Identify which cell holds the provided text, then report its (x, y) central coordinate. 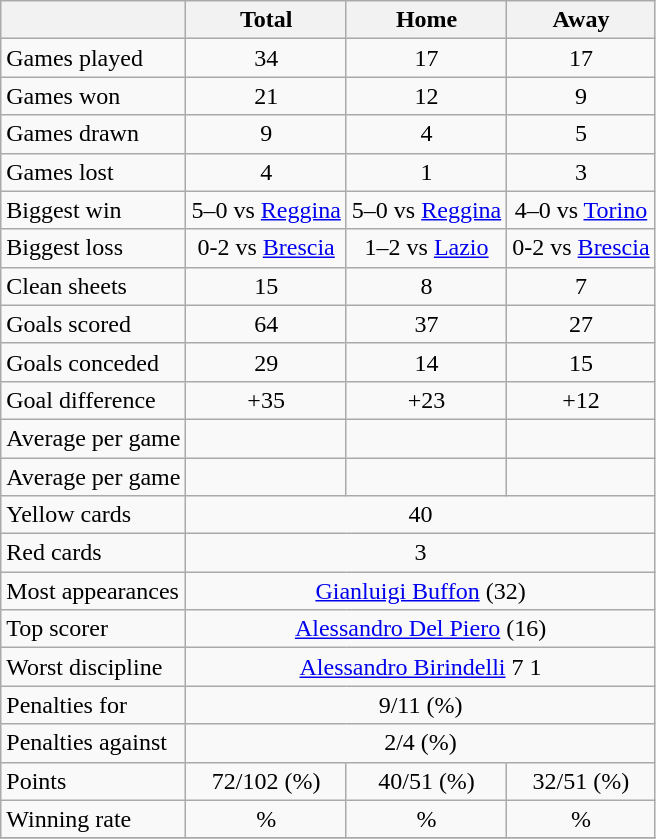
Most appearances (94, 591)
Games won (94, 96)
Away (581, 20)
Points (94, 781)
Worst discipline (94, 667)
21 (266, 96)
34 (266, 58)
64 (266, 324)
Games drawn (94, 134)
29 (266, 362)
+35 (266, 400)
40 (420, 515)
+23 (426, 400)
27 (581, 324)
1 (426, 172)
Penalties for (94, 705)
Winning rate (94, 819)
32/51 (%) (581, 781)
Games played (94, 58)
Total (266, 20)
Penalties against (94, 743)
5 (581, 134)
Biggest loss (94, 248)
Goals scored (94, 324)
37 (426, 324)
72/102 (%) (266, 781)
8 (426, 286)
Yellow cards (94, 515)
Red cards (94, 553)
Biggest win (94, 210)
Goals conceded (94, 362)
Goal difference (94, 400)
Home (426, 20)
Gianluigi Buffon (32) (420, 591)
4–0 vs Torino (581, 210)
Alessandro Del Piero (16) (420, 629)
9/11 (%) (420, 705)
Clean sheets (94, 286)
14 (426, 362)
2/4 (%) (420, 743)
1–2 vs Lazio (426, 248)
12 (426, 96)
Top scorer (94, 629)
Games lost (94, 172)
7 (581, 286)
+12 (581, 400)
Alessandro Birindelli 7 1 (420, 667)
40/51 (%) (426, 781)
